For the text-containing cell, return its midpoint in [x, y] coordinate format. 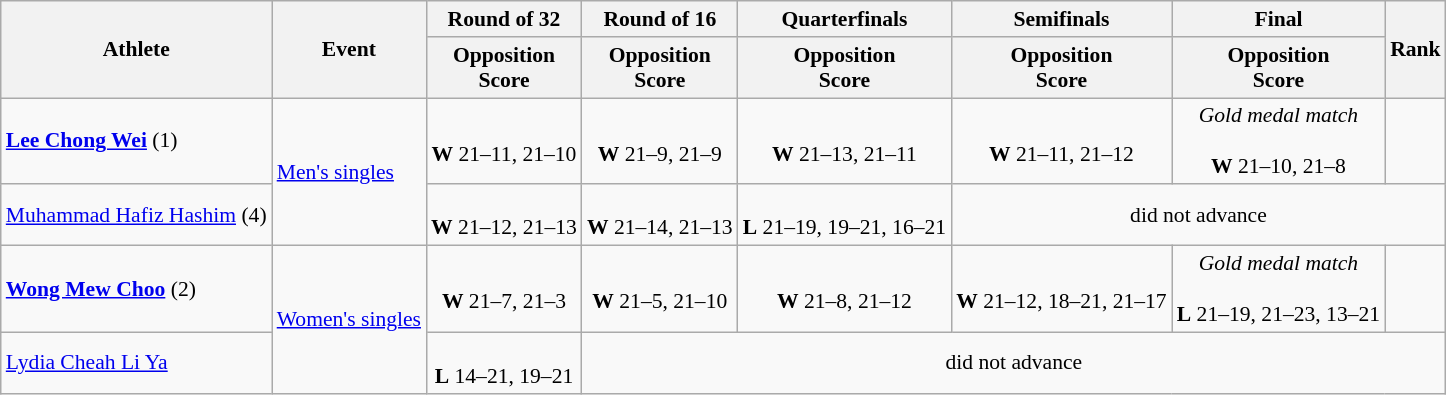
Lydia Cheah Li Ya [136, 362]
W 21–8, 21–12 [844, 290]
Semifinals [1062, 19]
W 21–14, 21–13 [660, 216]
W 21–11, 21–10 [504, 142]
W 21–13, 21–11 [844, 142]
W 21–12, 21–13 [504, 216]
Muhammad Hafiz Hashim (4) [136, 216]
Round of 32 [504, 19]
W 21–12, 18–21, 21–17 [1062, 290]
Lee Chong Wei (1) [136, 142]
L 21–19, 19–21, 16–21 [844, 216]
Athlete [136, 50]
Women's singles [349, 320]
W 21–7, 21–3 [504, 290]
Event [349, 50]
Rank [1416, 50]
W 21–11, 21–12 [1062, 142]
Men's singles [349, 172]
Round of 16 [660, 19]
Gold medal matchL 21–19, 21–23, 13–21 [1278, 290]
Quarterfinals [844, 19]
Wong Mew Choo (2) [136, 290]
L 14–21, 19–21 [504, 362]
Gold medal matchW 21–10, 21–8 [1278, 142]
Final [1278, 19]
W 21–5, 21–10 [660, 290]
W 21–9, 21–9 [660, 142]
